From the cell containing the given text, extract its center point as [X, Y] coordinate. 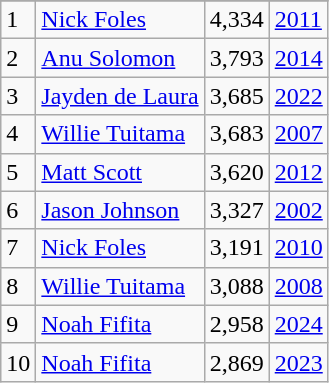
2010 [298, 248]
3,620 [236, 172]
9 [18, 324]
4 [18, 134]
2008 [298, 286]
2 [18, 58]
2011 [298, 20]
Anu Solomon [120, 58]
10 [18, 362]
7 [18, 248]
5 [18, 172]
Matt Scott [120, 172]
2,869 [236, 362]
3,191 [236, 248]
3,793 [236, 58]
2007 [298, 134]
2,958 [236, 324]
3,327 [236, 210]
8 [18, 286]
2014 [298, 58]
3,088 [236, 286]
Jason Johnson [120, 210]
2002 [298, 210]
2024 [298, 324]
4,334 [236, 20]
2022 [298, 96]
1 [18, 20]
3 [18, 96]
Jayden de Laura [120, 96]
2023 [298, 362]
2012 [298, 172]
6 [18, 210]
3,685 [236, 96]
3,683 [236, 134]
